Detect which cell encompasses the target text, then output its [X, Y] center coordinate. 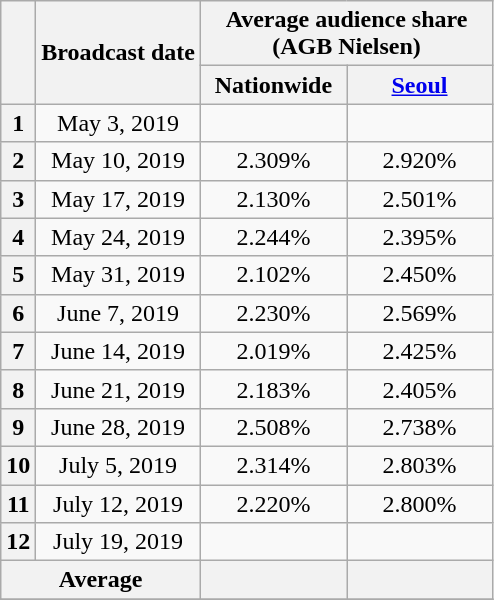
8 [18, 389]
2.569% [419, 313]
2.230% [273, 313]
7 [18, 351]
1 [18, 123]
2.309% [273, 161]
10 [18, 465]
2.220% [273, 503]
5 [18, 275]
2.450% [419, 275]
2.183% [273, 389]
July 19, 2019 [118, 542]
3 [18, 199]
4 [18, 237]
June 7, 2019 [118, 313]
2.395% [419, 237]
May 24, 2019 [118, 237]
May 3, 2019 [118, 123]
June 21, 2019 [118, 389]
Average audience share(AGB Nielsen) [346, 34]
11 [18, 503]
2.244% [273, 237]
Broadcast date [118, 52]
2.800% [419, 503]
2 [18, 161]
2.501% [419, 199]
May 17, 2019 [118, 199]
2.920% [419, 161]
2.803% [419, 465]
May 31, 2019 [118, 275]
July 5, 2019 [118, 465]
6 [18, 313]
9 [18, 427]
2.314% [273, 465]
Seoul [419, 85]
Nationwide [273, 85]
2.019% [273, 351]
2.130% [273, 199]
July 12, 2019 [118, 503]
2.738% [419, 427]
Average [101, 580]
2.508% [273, 427]
2.405% [419, 389]
2.102% [273, 275]
June 14, 2019 [118, 351]
12 [18, 542]
2.425% [419, 351]
May 10, 2019 [118, 161]
June 28, 2019 [118, 427]
